Pinpoint the cell where the given text exists, returning its [x, y] midpoint coordinate. 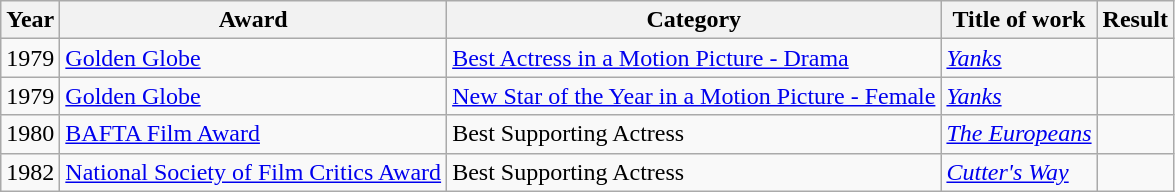
Award [254, 20]
Title of work [1019, 20]
Cutter's Way [1019, 172]
Category [694, 20]
Result [1135, 20]
National Society of Film Critics Award [254, 172]
The Europeans [1019, 134]
BAFTA Film Award [254, 134]
1980 [30, 134]
Best Actress in a Motion Picture - Drama [694, 58]
1982 [30, 172]
New Star of the Year in a Motion Picture - Female [694, 96]
Year [30, 20]
